Find where the given text appears and provide that cell's center as (X, Y) coordinate. 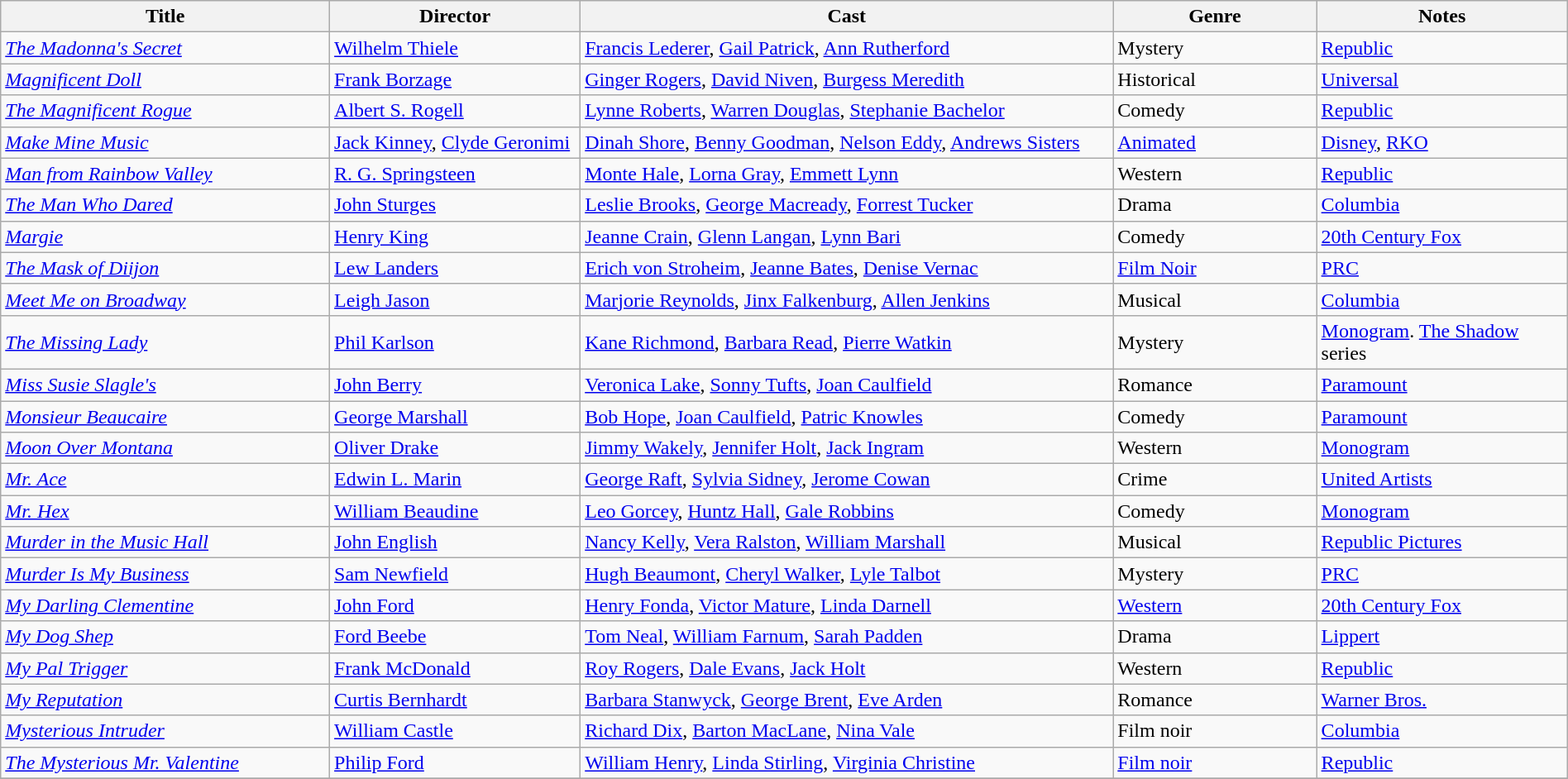
Cast (847, 17)
William Castle (455, 731)
Magnificent Doll (165, 79)
The Magnificent Rogue (165, 111)
Notes (1442, 17)
Hugh Beaumont, Cheryl Walker, Lyle Talbot (847, 574)
Mr. Ace (165, 480)
Director (455, 17)
George Raft, Sylvia Sidney, Jerome Cowan (847, 480)
My Pal Trigger (165, 668)
Universal (1442, 79)
Sam Newfield (455, 574)
Barbara Stanwyck, George Brent, Eve Arden (847, 700)
Phil Karlson (455, 342)
Henry Fonda, Victor Mature, Linda Darnell (847, 605)
The Missing Lady (165, 342)
Murder Is My Business (165, 574)
Jack Kinney, Clyde Geronimi (455, 142)
Republic Pictures (1442, 542)
Albert S. Rogell (455, 111)
Warner Bros. (1442, 700)
Margie (165, 237)
Oliver Drake (455, 448)
Miss Susie Slagle's (165, 385)
Disney, RKO (1442, 142)
Francis Lederer, Gail Patrick, Ann Rutherford (847, 48)
John English (455, 542)
Ginger Rogers, David Niven, Burgess Meredith (847, 79)
Philip Ford (455, 762)
Veronica Lake, Sonny Tufts, Joan Caulfield (847, 385)
Dinah Shore, Benny Goodman, Nelson Eddy, Andrews Sisters (847, 142)
Edwin L. Marin (455, 480)
Meet Me on Broadway (165, 299)
Man from Rainbow Valley (165, 174)
Kane Richmond, Barbara Read, Pierre Watkin (847, 342)
United Artists (1442, 480)
Leigh Jason (455, 299)
My Reputation (165, 700)
John Ford (455, 605)
Mr. Hex (165, 511)
Lew Landers (455, 268)
The Mysterious Mr. Valentine (165, 762)
R. G. Springsteen (455, 174)
Mysterious Intruder (165, 731)
John Berry (455, 385)
The Mask of Diijon (165, 268)
Historical (1215, 79)
Title (165, 17)
Film Noir (1215, 268)
Jimmy Wakely, Jennifer Holt, Jack Ingram (847, 448)
Leo Gorcey, Huntz Hall, Gale Robbins (847, 511)
Marjorie Reynolds, Jinx Falkenburg, Allen Jenkins (847, 299)
Make Mine Music (165, 142)
Lynne Roberts, Warren Douglas, Stephanie Bachelor (847, 111)
Curtis Bernhardt (455, 700)
William Beaudine (455, 511)
Tom Neal, William Farnum, Sarah Padden (847, 637)
Frank Borzage (455, 79)
My Darling Clementine (165, 605)
Animated (1215, 142)
My Dog Shep (165, 637)
Erich von Stroheim, Jeanne Bates, Denise Vernac (847, 268)
Henry King (455, 237)
Murder in the Music Hall (165, 542)
John Sturges (455, 205)
George Marshall (455, 416)
Crime (1215, 480)
Roy Rogers, Dale Evans, Jack Holt (847, 668)
Genre (1215, 17)
Monte Hale, Lorna Gray, Emmett Lynn (847, 174)
Ford Beebe (455, 637)
Nancy Kelly, Vera Ralston, William Marshall (847, 542)
Moon Over Montana (165, 448)
Leslie Brooks, George Macready, Forrest Tucker (847, 205)
The Man Who Dared (165, 205)
Frank McDonald (455, 668)
Monsieur Beaucaire (165, 416)
Monogram. The Shadow series (1442, 342)
Wilhelm Thiele (455, 48)
Jeanne Crain, Glenn Langan, Lynn Bari (847, 237)
Richard Dix, Barton MacLane, Nina Vale (847, 731)
Bob Hope, Joan Caulfield, Patric Knowles (847, 416)
The Madonna's Secret (165, 48)
William Henry, Linda Stirling, Virginia Christine (847, 762)
Lippert (1442, 637)
